Pinpoint the cell where the given text exists, returning its (x, y) midpoint coordinate. 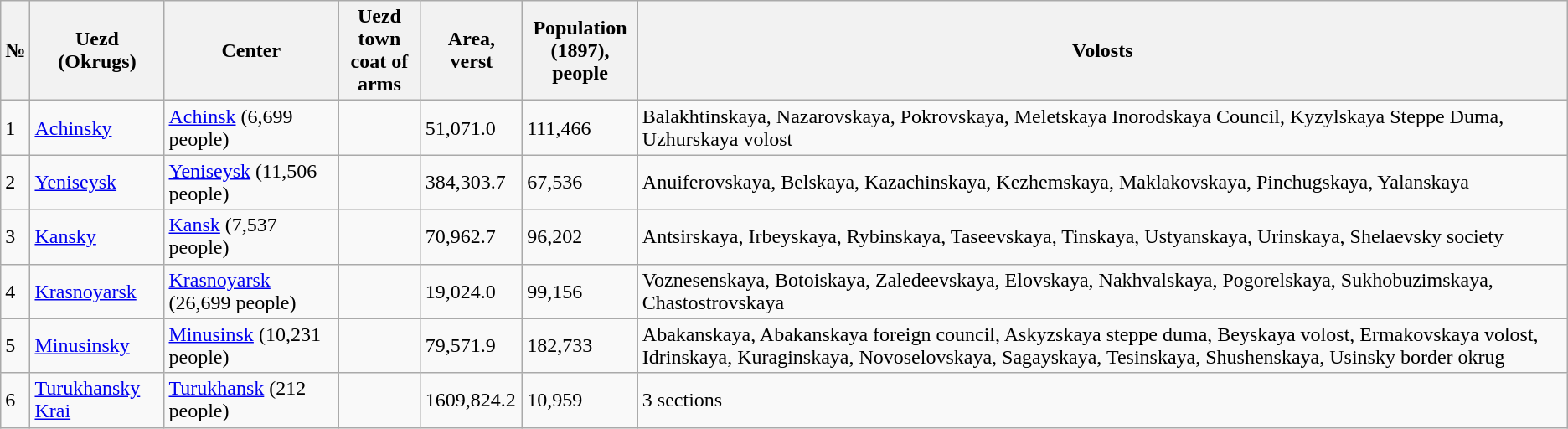
Kansky (97, 236)
19,024.0 (471, 292)
Voznesenskaya, Botoiskaya, Zaledeevskaya, Elovskaya, Nakhvalskaya, Pogorelskaya, Sukhobuzimskaya, Chastostrovskaya (1102, 292)
Volosts (1102, 50)
Yeniseysk (97, 183)
70,962.7 (471, 236)
51,071.0 (471, 127)
№ (15, 50)
1 (15, 127)
2 (15, 183)
Balakhtinskaya, Nazarovskaya, Pokrovskaya, Meletskaya Inorodskaya Council, Kyzylskaya Steppe Duma, Uzhurskaya volost (1102, 127)
Antsirskaya, Irbeyskaya, Rybinskaya, Taseevskaya, Tinskaya, Ustyanskaya, Urinskaya, Shelaevsky society (1102, 236)
Area, verst (471, 50)
Minusinsky (97, 345)
Minusinsk (10,231 people) (251, 345)
79,571.9 (471, 345)
Center (251, 50)
Krasnoyarsk (97, 292)
Achinsk (6,699 people) (251, 127)
Turukhansky Krai (97, 401)
Krasnoyarsk (26,699 people) (251, 292)
96,202 (580, 236)
Turukhansk (212 people) (251, 401)
Kansk (7,537 people) (251, 236)
1609,824.2 (471, 401)
99,156 (580, 292)
Uezd (Okrugs) (97, 50)
6 (15, 401)
182,733 (580, 345)
384,303.7 (471, 183)
Yeniseysk (11,506 people) (251, 183)
3 (15, 236)
4 (15, 292)
111,466 (580, 127)
67,536 (580, 183)
Achinsky (97, 127)
Population(1897), people (580, 50)
5 (15, 345)
Anuiferovskaya, Belskaya, Kazachinskaya, Kezhemskaya, Maklakovskaya, Pinchugskaya, Yalanskaya (1102, 183)
3 sections (1102, 401)
Uezd towncoat of arms (380, 50)
10,959 (580, 401)
